Extract the (X, Y) coordinate from the center of the cell holding the provided text.  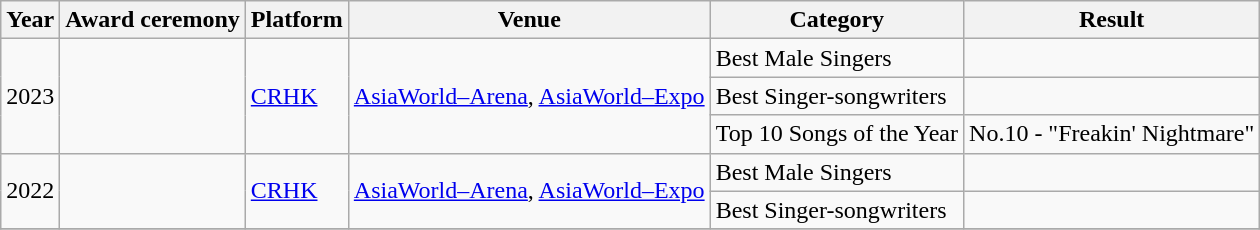
No.10 - "Freakin' Nightmare" (1112, 134)
Venue (529, 20)
Category (836, 20)
Year (30, 20)
2022 (30, 191)
Award ceremony (152, 20)
Top 10 Songs of the Year (836, 134)
Platform (296, 20)
2023 (30, 96)
Result (1112, 20)
